Output the (X, Y) coordinate of the center of the cell containing the given text.  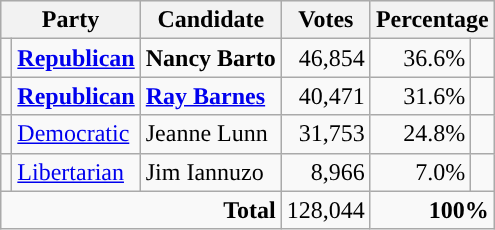
Total (142, 210)
40,471 (326, 96)
Jim Iannuzo (210, 172)
Party (71, 20)
31.6% (420, 96)
7.0% (420, 172)
Democratic (76, 134)
Nancy Barto (210, 58)
8,966 (326, 172)
24.8% (420, 134)
46,854 (326, 58)
Libertarian (76, 172)
128,044 (326, 210)
36.6% (420, 58)
Jeanne Lunn (210, 134)
100% (432, 210)
Percentage (432, 20)
Candidate (210, 20)
Ray Barnes (210, 96)
31,753 (326, 134)
Votes (326, 20)
